Return the [x, y] coordinate for the center point of the cell that contains the specified text.  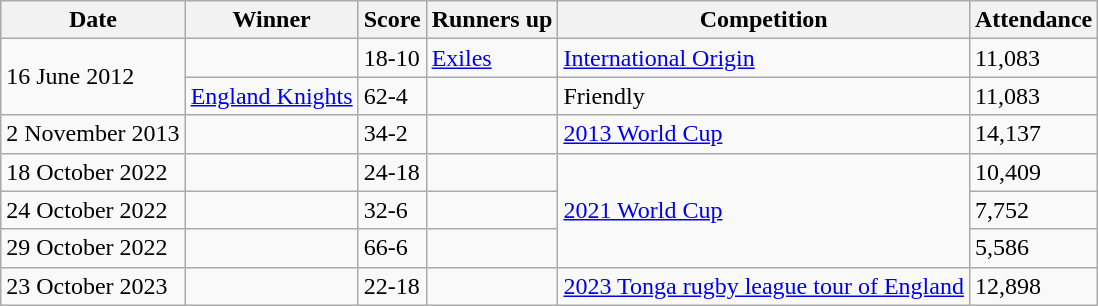
23 October 2023 [93, 286]
18-10 [392, 58]
5,586 [1033, 248]
22-18 [392, 286]
Score [392, 20]
24 October 2022 [93, 210]
2 November 2013 [93, 134]
7,752 [1033, 210]
2023 Tonga rugby league tour of England [764, 286]
66-6 [392, 248]
Attendance [1033, 20]
16 June 2012 [93, 77]
Runners up [492, 20]
Competition [764, 20]
2013 World Cup [764, 134]
34-2 [392, 134]
24-18 [392, 172]
Friendly [764, 96]
62-4 [392, 96]
14,137 [1033, 134]
Winner [272, 20]
2021 World Cup [764, 210]
32-6 [392, 210]
England Knights [272, 96]
International Origin [764, 58]
Date [93, 20]
18 October 2022 [93, 172]
12,898 [1033, 286]
10,409 [1033, 172]
Exiles [492, 58]
29 October 2022 [93, 248]
